Find where the given text appears and provide that cell's center as (x, y) coordinate. 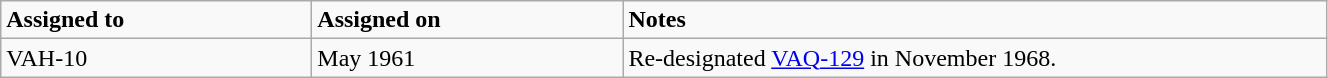
Notes (975, 20)
Assigned on (468, 20)
Assigned to (156, 20)
Re-designated VAQ-129 in November 1968. (975, 58)
VAH-10 (156, 58)
May 1961 (468, 58)
